Scan for the cell matching the given text and deliver its (x, y) coordinate at center. 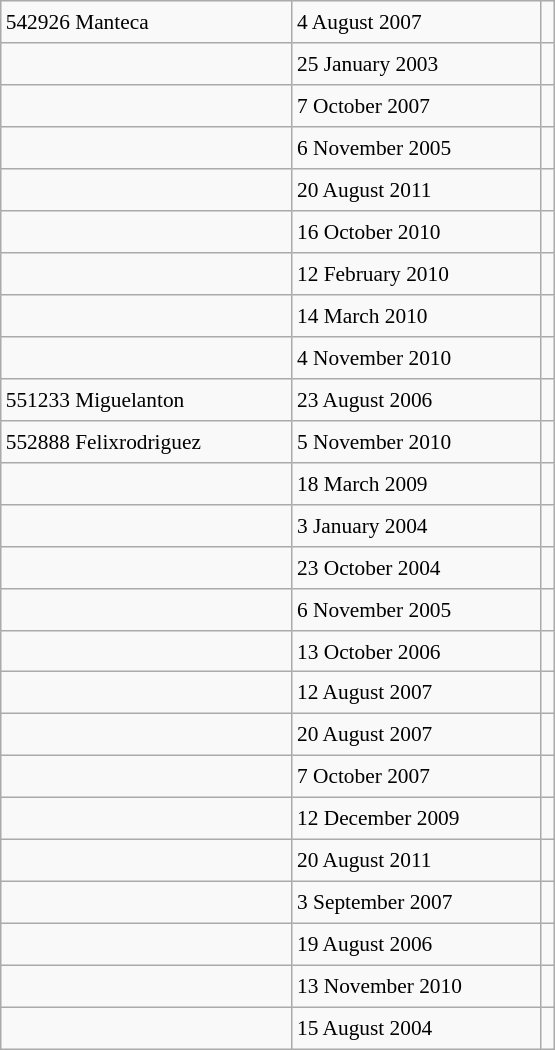
13 November 2010 (416, 986)
14 March 2010 (416, 316)
15 August 2004 (416, 1028)
12 February 2010 (416, 274)
18 March 2009 (416, 483)
5 November 2010 (416, 441)
4 November 2010 (416, 358)
552888 Felixrodriguez (146, 441)
551233 Miguelanton (146, 399)
25 January 2003 (416, 64)
12 August 2007 (416, 693)
542926 Manteca (146, 22)
3 January 2004 (416, 525)
12 December 2009 (416, 819)
16 October 2010 (416, 232)
23 October 2004 (416, 567)
3 September 2007 (416, 903)
23 August 2006 (416, 399)
20 August 2007 (416, 735)
13 October 2006 (416, 651)
4 August 2007 (416, 22)
19 August 2006 (416, 945)
